Return the (X, Y) coordinate for the center point of the cell that contains the specified text.  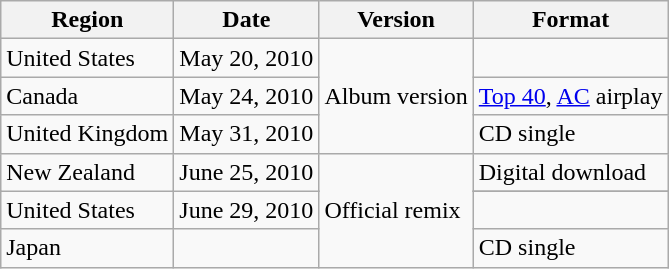
May 24, 2010 (246, 96)
Version (396, 20)
Top 40, AC airplay (570, 96)
May 31, 2010 (246, 134)
Album version (396, 96)
Region (88, 20)
United Kingdom (88, 134)
Digital download (570, 172)
New Zealand (88, 172)
May 20, 2010 (246, 58)
June 25, 2010 (246, 172)
June 29, 2010 (246, 210)
Date (246, 20)
Official remix (396, 210)
Format (570, 20)
Canada (88, 96)
Japan (88, 248)
